Output the (x, y) coordinate of the center of the cell containing the given text.  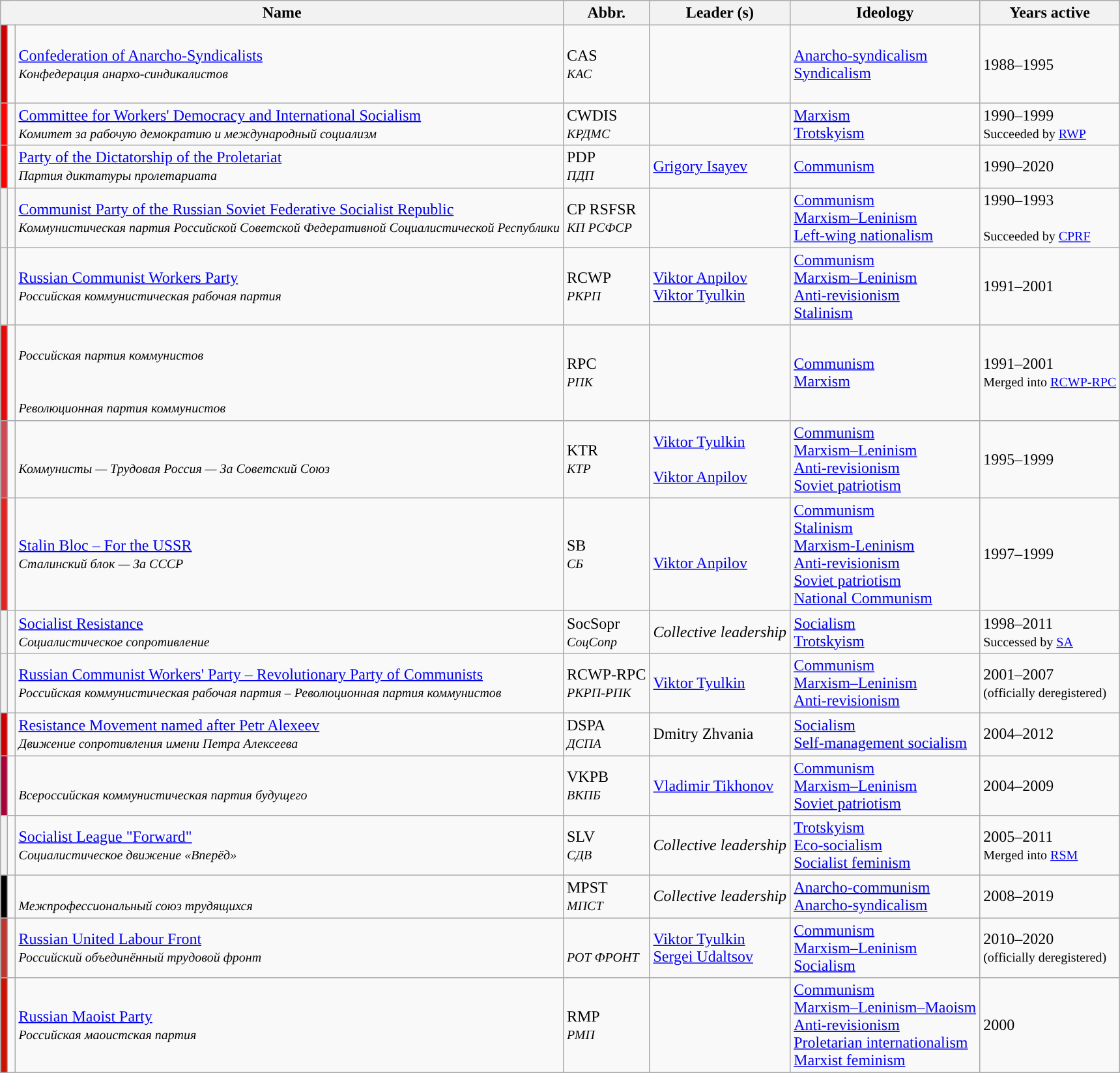
2008–2019 (1050, 896)
CWDISКРДМС (606, 124)
1990–1999Succeeded by RWP (1050, 124)
2005–2011Merged into RSM (1050, 846)
PDPПДП (606, 167)
РОТ ФРОНТ (606, 948)
Межпрофессиональный союз трудящихся (289, 896)
Anarcho-communismAnarcho-syndicalism (885, 896)
1997–1999 (1050, 554)
1990–2020 (1050, 167)
Коммунисты — Трудовая Россия — За Советский Союз (289, 459)
1995–1999 (1050, 459)
2000 (1050, 1025)
Russian Maoist PartyРоссийская маоистская партия (289, 1025)
2001–2007(officially deregistered) (1050, 683)
CASКАС (606, 64)
Viktor AnpilovViktor Tyulkin (720, 287)
Years active (1050, 13)
Российская партия коммунистов Революционная партия коммунистов (289, 373)
Grigory Isayev (720, 167)
Resistance Movement named after Petr AlexeevДвижение сопротивления имени Петра Алексеева (289, 734)
CommunismMarxism–LeninismLeft-wing nationalism (885, 218)
DSPAДСПА (606, 734)
Всероссийская коммунистическая партия будущего (289, 786)
Anarcho-syndicalismSyndicalism (885, 64)
RCWP-RPCРКРП-РПК (606, 683)
CommunismMarxism–LeninismAnti-revisionism (885, 683)
SocialismTrotskyism (885, 632)
CommunismMarxism–LeninismSocialism (885, 948)
Viktor Tyulkin (720, 683)
Vladimir Tikhonov (720, 786)
Russian Communist Workers' Party – Revolutionary Party of CommunistsРоссийская коммунистическая рабочая партия – Революционная партия коммунистов (289, 683)
Viktor TyulkinSergei Udaltsov (720, 948)
CP RSFSRКП РСФСР (606, 218)
1988–1995 (1050, 64)
KTRКТР (606, 459)
TrotskyismEco-socialismSocialist feminism (885, 846)
Stalin Bloc – For the USSRСталинский блок — За СССР (289, 554)
Socialist ResistanceСоциалистическое сопротивление (289, 632)
RCWPРКРП (606, 287)
CommunismMarxism–LeninismAnti-revisionismSoviet patriotism (885, 459)
Committee for Workers' Democracy and International SocialismКомитет за рабочую демократию и международный социализм (289, 124)
1991–2001 (1050, 287)
SocSoprСоцСопр (606, 632)
MPSTМПСТ (606, 896)
Abbr. (606, 13)
Viktor TyulkinViktor Anpilov (720, 459)
Viktor Anpilov (720, 554)
VKPBВКПБ (606, 786)
Russian Communist Workers PartyРоссийская коммунистическая рабочая партия (289, 287)
Dmitry Zhvania (720, 734)
2004–2009 (1050, 786)
RPCРПК (606, 373)
CommunismMarxism–Leninism–MaoismAnti-revisionismProletarian internationalismMarxist feminism (885, 1025)
SocialismSelf-management socialism (885, 734)
1991–2001Merged into RCWP-RPC (1050, 373)
SBСБ (606, 554)
Leader (s) (720, 13)
RMPРМП (606, 1025)
CommunismMarxism–LeninismSoviet patriotism (885, 786)
2010–2020(officially deregistered) (1050, 948)
CommunismStalinismMarxism-LeninismAnti-revisionismSoviet patriotismNational Communism (885, 554)
1998–2011Successed by SA (1050, 632)
Russian United Labour FrontРоссийский объединённый трудовой фронт (289, 948)
MarxismTrotskyism (885, 124)
SLVСДВ (606, 846)
CommunismMarxism–LeninismAnti-revisionismStalinism (885, 287)
Confederation of Anarcho-SyndicalistsКонфедерация анархо-синдикалистов (289, 64)
2004–2012 (1050, 734)
Name (282, 13)
Socialist League "Forward"Социалистическое движение «Вперёд» (289, 846)
Ideology (885, 13)
Party of the Dictatorship of the ProletariatПартия диктатуры пролетариата (289, 167)
1990–1993Succeeded by CPRF (1050, 218)
Communism (885, 167)
CommunismMarxism (885, 373)
